Determine the [X, Y] coordinate at the center of the cell enclosing the given text.  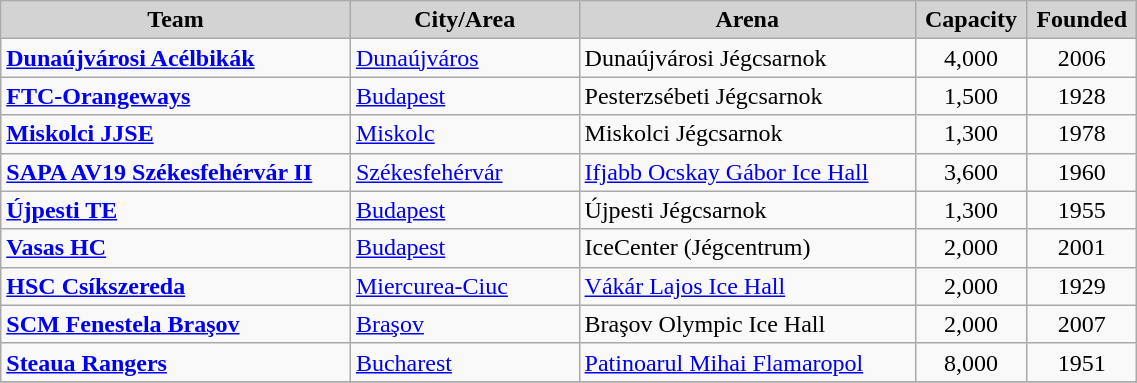
2001 [1082, 248]
Miskolci Jégcsarnok [747, 134]
Miercurea-Ciuc [464, 286]
SAPA AV19 Székesfehérvár II [176, 172]
SCM Fenestela Braşov [176, 324]
Dunaújvárosi Jégcsarnok [747, 58]
Founded [1082, 20]
Patinoarul Mihai Flamaropol [747, 362]
1960 [1082, 172]
2006 [1082, 58]
City/Area [464, 20]
Dunaújvárosi Acélbikák [176, 58]
4,000 [970, 58]
Steaua Rangers [176, 362]
HSC Csíkszereda [176, 286]
1929 [1082, 286]
8,000 [970, 362]
1928 [1082, 96]
1,500 [970, 96]
Miskolc [464, 134]
Pesterzsébeti Jégcsarnok [747, 96]
Braşov [464, 324]
Újpesti Jégcsarnok [747, 210]
1955 [1082, 210]
Vákár Lajos Ice Hall [747, 286]
Dunaújváros [464, 58]
Vasas HC [176, 248]
2007 [1082, 324]
1978 [1082, 134]
Arena [747, 20]
Capacity [970, 20]
FTC-Orangeways [176, 96]
Ifjabb Ocskay Gábor Ice Hall [747, 172]
Miskolci JJSE [176, 134]
Braşov Olympic Ice Hall [747, 324]
Bucharest [464, 362]
Újpesti TE [176, 210]
3,600 [970, 172]
Team [176, 20]
IceCenter (Jégcentrum) [747, 248]
Székesfehérvár [464, 172]
1951 [1082, 362]
